Return [X, Y] of the center of cell containing provided text 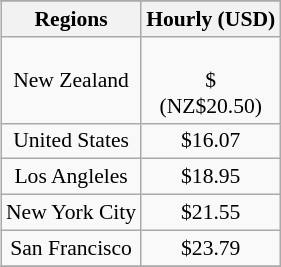
New York City [71, 212]
New Zealand [71, 80]
$16.07 [210, 141]
San Francisco [71, 248]
$21.55 [210, 212]
$18.95 [210, 177]
Hourly (USD) [210, 19]
Regions [71, 19]
$23.79 [210, 248]
$(NZ$20.50) [210, 80]
Los Angleles [71, 177]
United States [71, 141]
